Return the (x, y) coordinate for the center point of the cell that contains the specified text.  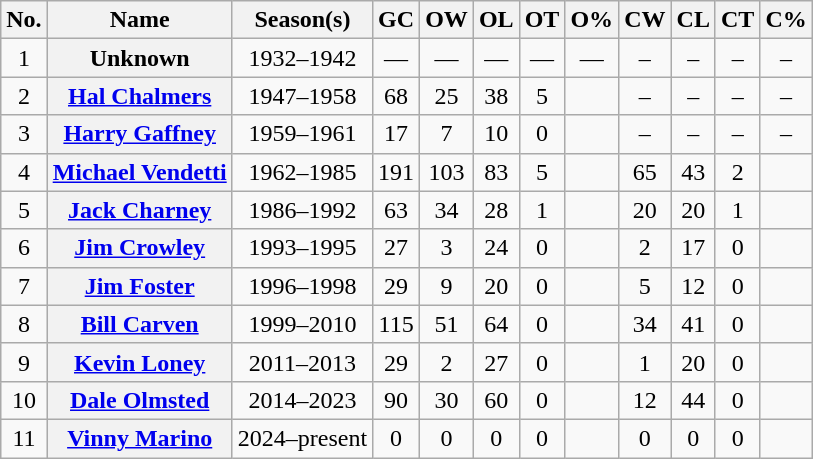
No. (24, 20)
41 (693, 324)
2024–present (302, 438)
28 (496, 210)
Harry Gaffney (140, 134)
CL (693, 20)
83 (496, 172)
8 (24, 324)
63 (396, 210)
60 (496, 400)
30 (447, 400)
OL (496, 20)
4 (24, 172)
Michael Vendetti (140, 172)
O% (592, 20)
65 (645, 172)
68 (396, 96)
2014–2023 (302, 400)
Bill Carven (140, 324)
43 (693, 172)
25 (447, 96)
Season(s) (302, 20)
Dale Olmsted (140, 400)
38 (496, 96)
90 (396, 400)
51 (447, 324)
1932–1942 (302, 58)
GC (396, 20)
C% (786, 20)
Vinny Marino (140, 438)
115 (396, 324)
1999–2010 (302, 324)
Jack Charney (140, 210)
CT (737, 20)
2011–2013 (302, 362)
Jim Foster (140, 286)
1993–1995 (302, 248)
1996–1998 (302, 286)
1986–1992 (302, 210)
1959–1961 (302, 134)
Jim Crowley (140, 248)
OW (447, 20)
Hal Chalmers (140, 96)
1962–1985 (302, 172)
11 (24, 438)
CW (645, 20)
Name (140, 20)
191 (396, 172)
Unknown (140, 58)
103 (447, 172)
1947–1958 (302, 96)
44 (693, 400)
Kevin Loney (140, 362)
24 (496, 248)
64 (496, 324)
OT (542, 20)
6 (24, 248)
